For the text-containing cell, return its midpoint in [X, Y] coordinate format. 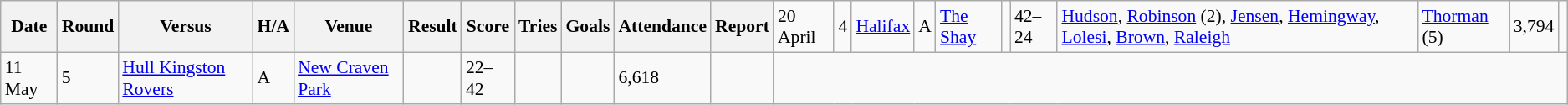
H/A [274, 27]
Hull Kingston Rovers [186, 77]
Halifax [883, 27]
Thorman (5) [1463, 27]
The Shay [968, 27]
Venue [349, 27]
Round [89, 27]
Score [488, 27]
22–42 [488, 77]
Result [433, 27]
6,618 [662, 77]
42–24 [1034, 27]
Date [29, 27]
Hudson, Robinson (2), Jensen, Hemingway, Lolesi, Brown, Raleigh [1238, 27]
5 [89, 77]
New Craven Park [349, 77]
11 May [29, 77]
Report [743, 27]
Tries [538, 27]
3,794 [1534, 27]
Goals [587, 27]
4 [843, 27]
Versus [186, 27]
20 April [804, 27]
Attendance [662, 27]
